Identify which cell holds the provided text, then report its (X, Y) central coordinate. 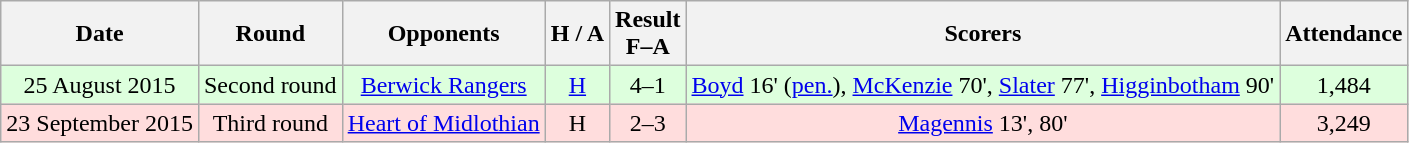
Attendance (1344, 34)
Berwick Rangers (444, 85)
Scorers (983, 34)
Second round (270, 85)
23 September 2015 (100, 123)
H / A (577, 34)
Boyd 16' (pen.), McKenzie 70', Slater 77', Higginbotham 90' (983, 85)
Heart of Midlothian (444, 123)
Round (270, 34)
25 August 2015 (100, 85)
4–1 (648, 85)
2–3 (648, 123)
ResultF–A (648, 34)
Third round (270, 123)
1,484 (1344, 85)
Date (100, 34)
3,249 (1344, 123)
Magennis 13', 80' (983, 123)
Opponents (444, 34)
